Extract the [x, y] coordinate from the center of the cell holding the provided text.  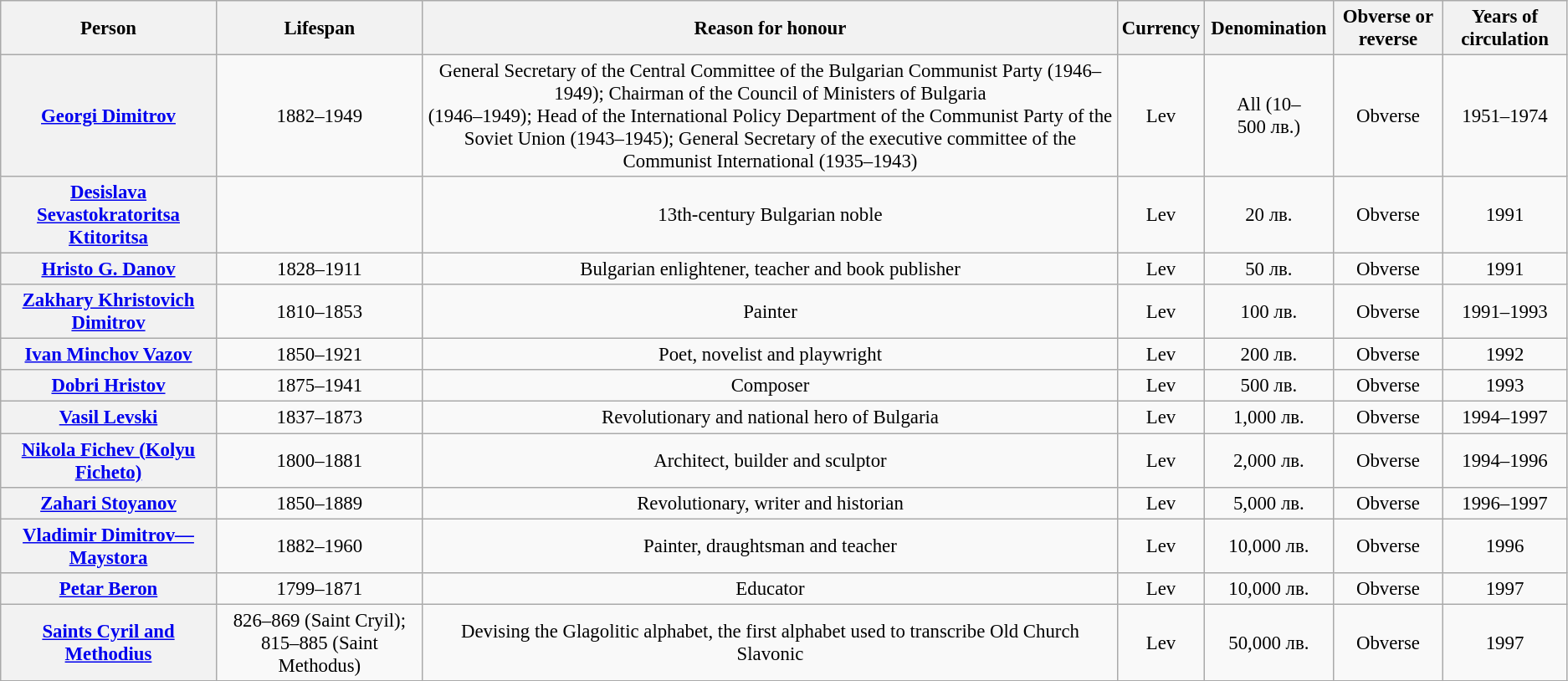
200 лв. [1268, 355]
Composer [770, 386]
20 лв. [1268, 215]
826–869 (Saint Cryil); 815–885 (Saint Methodus) [320, 643]
Revolutionary and national hero of Bulgaria [770, 417]
100 лв. [1268, 311]
1800–1881 [320, 460]
Denomination [1268, 28]
Petar Beron [109, 588]
50 лв. [1268, 269]
Reason for honour [770, 28]
Saints Cyril and Methodius [109, 643]
1882–1960 [320, 545]
1875–1941 [320, 386]
5,000 лв. [1268, 503]
Obverse or reverse [1387, 28]
1799–1871 [320, 588]
Zahari Stoyanov [109, 503]
1994–1996 [1505, 460]
Ivan Minchov Vazov [109, 355]
Hristo G. Danov [109, 269]
1996 [1505, 545]
Painter, draughtsman and teacher [770, 545]
1993 [1505, 386]
Bulgarian enlightener, teacher and book publisher [770, 269]
Vladimir Dimitrov—Maystora [109, 545]
All (10–500 лв.) [1268, 116]
1882–1949 [320, 116]
Dobri Hristov [109, 386]
Currency [1161, 28]
Painter [770, 311]
Vasil Levski [109, 417]
1991–1993 [1505, 311]
Zakhary Khristovich Dimitrov [109, 311]
1996–1997 [1505, 503]
Desislava Sevastokratoritsa Ktitoritsa [109, 215]
Poet, novelist and playwright [770, 355]
1810–1853 [320, 311]
Architect, builder and sculptor [770, 460]
2,000 лв. [1268, 460]
Revolutionary, writer and historian [770, 503]
Years of circulation [1505, 28]
Educator [770, 588]
1951–1974 [1505, 116]
1,000 лв. [1268, 417]
1828–1911 [320, 269]
Person [109, 28]
1994–1997 [1505, 417]
50,000 лв. [1268, 643]
Lifespan [320, 28]
Nikola Fichev (Kolyu Ficheto) [109, 460]
1850–1921 [320, 355]
1992 [1505, 355]
13th-century Bulgarian noble [770, 215]
1850–1889 [320, 503]
500 лв. [1268, 386]
Devising the Glagolitic alphabet, the first alphabet used to transcribe Old Church Slavonic [770, 643]
1837–1873 [320, 417]
Georgi Dimitrov [109, 116]
